From the cell containing the given text, extract its center point as (X, Y) coordinate. 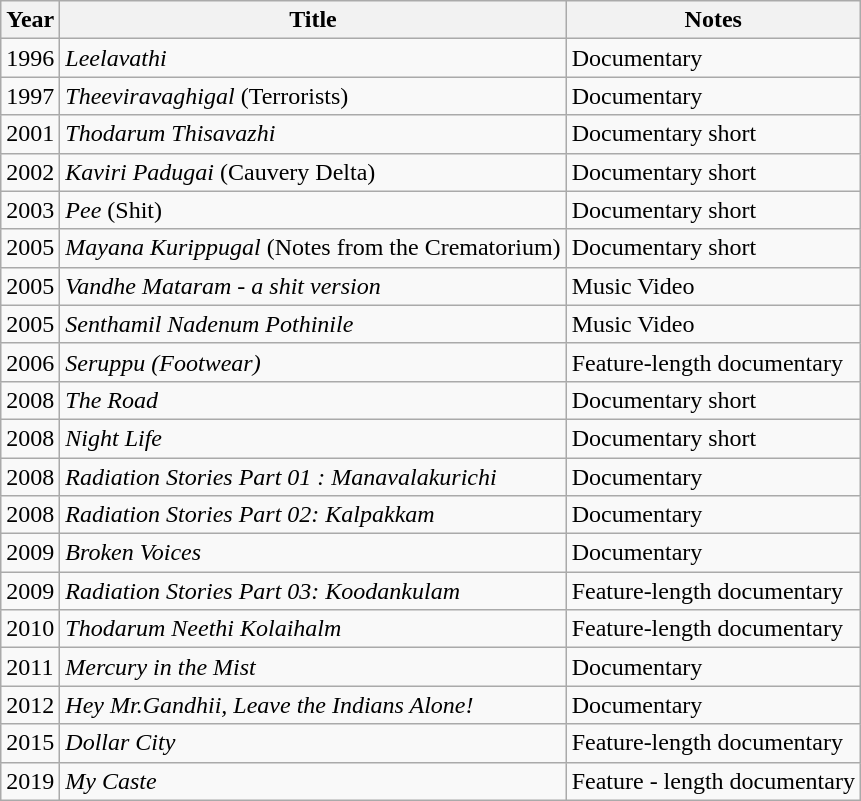
Dollar City (313, 743)
2011 (30, 667)
2001 (30, 134)
Radiation Stories Part 02: Kalpakkam (313, 515)
Kaviri Padugai (Cauvery Delta) (313, 172)
Broken Voices (313, 553)
Vandhe Mataram - a shit version (313, 286)
2010 (30, 629)
Senthamil Nadenum Pothinile (313, 324)
2019 (30, 781)
Hey Mr.Gandhii, Leave the Indians Alone! (313, 705)
Thodarum Thisavazhi (313, 134)
Night Life (313, 438)
Seruppu (Footwear) (313, 362)
2003 (30, 210)
Leelavathi (313, 58)
Mayana Kurippugal (Notes from the Crematorium) (313, 248)
Thodarum Neethi Kolaihalm (313, 629)
Radiation Stories Part 01 : Manavalakurichi (313, 477)
Notes (713, 20)
Radiation Stories Part 03: Koodankulam (313, 591)
Year (30, 20)
Title (313, 20)
My Caste (313, 781)
Theeviravaghigal (Terrorists) (313, 96)
1996 (30, 58)
2006 (30, 362)
2002 (30, 172)
Mercury in the Mist (313, 667)
2012 (30, 705)
The Road (313, 400)
1997 (30, 96)
Pee (Shit) (313, 210)
2015 (30, 743)
Feature - length documentary (713, 781)
